Provide the (x, y) coordinate of the cell's center where the given text is located.  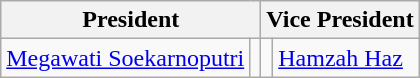
Vice President (340, 20)
Hamzah Haz (346, 58)
President (131, 20)
Megawati Soekarnoputri (126, 58)
